Provide the (X, Y) coordinate of the cell's center where the given text is located.  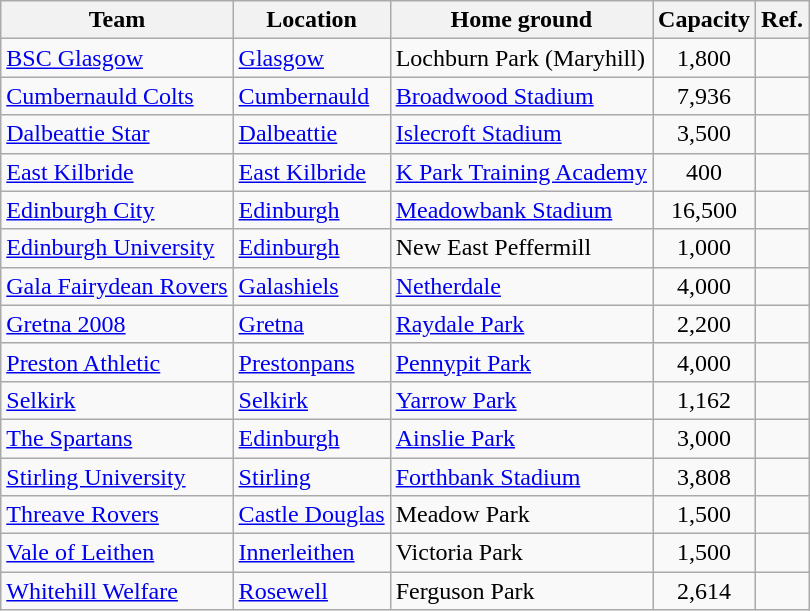
3,500 (704, 134)
Dalbeattie Star (117, 134)
Location (312, 20)
Ref. (782, 20)
Whitehill Welfare (117, 591)
Capacity (704, 20)
Lochburn Park (Maryhill) (521, 58)
7,936 (704, 96)
Stirling University (117, 477)
1,800 (704, 58)
Home ground (521, 20)
3,000 (704, 438)
Ferguson Park (521, 591)
3,808 (704, 477)
Raydale Park (521, 324)
Meadowbank Stadium (521, 210)
Threave Rovers (117, 515)
Ainslie Park (521, 438)
Dalbeattie (312, 134)
Stirling (312, 477)
Gretna 2008 (117, 324)
K Park Training Academy (521, 172)
Netherdale (521, 286)
Castle Douglas (312, 515)
The Spartans (117, 438)
Yarrow Park (521, 400)
Vale of Leithen (117, 553)
Galashiels (312, 286)
Victoria Park (521, 553)
Prestonpans (312, 362)
Meadow Park (521, 515)
1,162 (704, 400)
2,614 (704, 591)
Cumbernauld Colts (117, 96)
Islecroft Stadium (521, 134)
16,500 (704, 210)
New East Peffermill (521, 248)
Preston Athletic (117, 362)
1,000 (704, 248)
Cumbernauld (312, 96)
400 (704, 172)
Gretna (312, 324)
Glasgow (312, 58)
2,200 (704, 324)
Rosewell (312, 591)
Edinburgh City (117, 210)
Team (117, 20)
Forthbank Stadium (521, 477)
BSC Glasgow (117, 58)
Broadwood Stadium (521, 96)
Edinburgh University (117, 248)
Gala Fairydean Rovers (117, 286)
Innerleithen (312, 553)
Pennypit Park (521, 362)
